Pinpoint the cell where the given text exists, returning its [X, Y] midpoint coordinate. 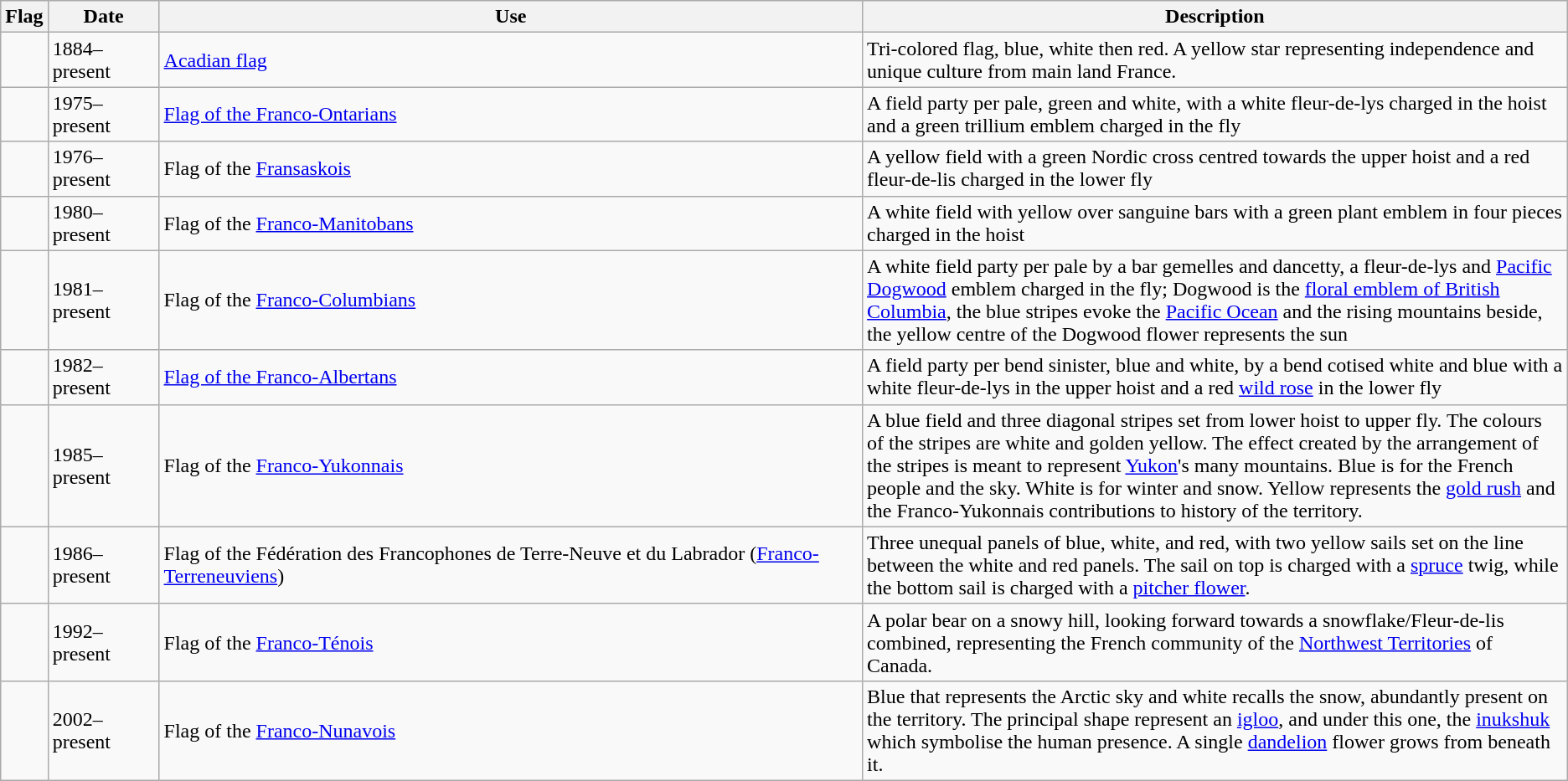
Acadian flag [511, 60]
Flag of the Fransaskois [511, 169]
Flag [24, 17]
Flag of the Franco-Yukonnais [511, 465]
A yellow field with a green Nordic cross centred towards the upper hoist and a red fleur-de-lis charged in the lower fly [1215, 169]
Flag of the Franco-Ontarians [511, 114]
A white field with yellow over sanguine bars with a green plant emblem in four pieces charged in the hoist [1215, 223]
Tri-colored flag, blue, white then red. A yellow star representing independence and unique culture from main land France. [1215, 60]
Flag of the Franco-Ténois [511, 642]
Description [1215, 17]
1992–present [104, 642]
Flag of the Franco-Columbians [511, 300]
Flag of the Franco-Albertans [511, 377]
2002–present [104, 730]
Date [104, 17]
1982–present [104, 377]
1884–present [104, 60]
Flag of the Fédération des Francophones de Terre-Neuve et du Labrador (Franco-Terreneuviens) [511, 565]
1986–present [104, 565]
Flag of the Franco-Nunavois [511, 730]
1985–present [104, 465]
Use [511, 17]
Flag of the Franco-Manitobans [511, 223]
A field party per pale, green and white, with a white fleur-de-lys charged in the hoist and a green trillium emblem charged in the fly [1215, 114]
1981–present [104, 300]
1975–present [104, 114]
1980–present [104, 223]
1976–present [104, 169]
